Search for the cell housing the specified text and yield its [X, Y] center coordinate. 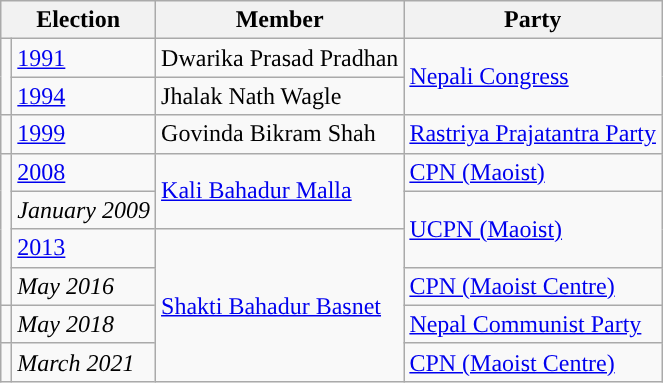
Party [533, 20]
CPN (Maoist) [533, 172]
Election [78, 20]
1991 [84, 58]
2008 [84, 172]
Jhalak Nath Wagle [280, 96]
May 2016 [84, 286]
Govinda Bikram Shah [280, 134]
Member [280, 20]
Shakti Bahadur Basnet [280, 305]
Nepali Congress [533, 77]
Kali Bahadur Malla [280, 191]
1999 [84, 134]
2013 [84, 248]
1994 [84, 96]
January 2009 [84, 210]
May 2018 [84, 324]
UCPN (Maoist) [533, 229]
Nepal Communist Party [533, 324]
March 2021 [84, 362]
Rastriya Prajatantra Party [533, 134]
Dwarika Prasad Pradhan [280, 58]
